Determine the [x, y] coordinate at the center of the cell enclosing the given text.  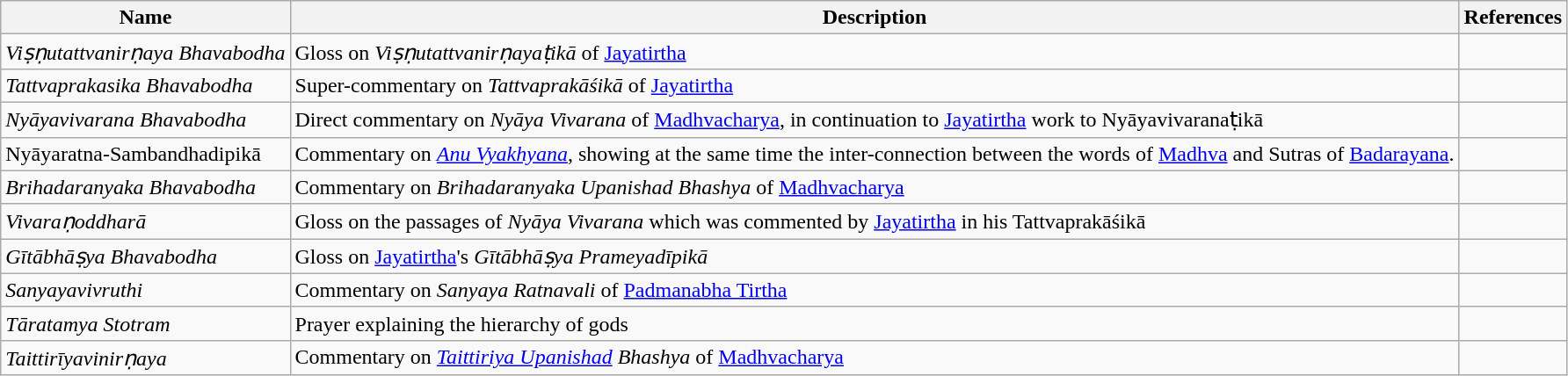
Sanyayavivruthi [146, 290]
Nyāyavivarana Bhavabodha [146, 119]
Tattvaprakasika Bhavabodha [146, 85]
Nyāyaratna-Sambandhadipikā [146, 154]
Prayer explaining the hierarchy of gods [875, 323]
Gloss on the passages of Nyāya Vivarana which was commented by Jayatirtha in his Tattvaprakāśikā [875, 221]
Commentary on Brihadaranyaka Upanishad Bhashya of Madhvacharya [875, 187]
Commentary on Anu Vyakhyana, showing at the same time the inter-connection between the words of Madhva and Sutras of Badarayana. [875, 154]
Tāratamya Stotram [146, 323]
Gloss on Viṣṇutattvanirṇayaṭikā of Jayatirtha [875, 52]
Description [875, 18]
References [1514, 18]
Super-commentary on Tattvaprakāśikā of Jayatirtha [875, 85]
Name [146, 18]
Taittirīyavinirṇaya [146, 358]
Viṣṇutattvanirṇaya Bhavabodha [146, 52]
Gloss on Jayatirtha's Gītābhāṣya Prameyadīpikā [875, 257]
Commentary on Taittiriya Upanishad Bhashya of Madhvacharya [875, 358]
Brihadaranyaka Bhavabodha [146, 187]
Vivaraṇoddharā [146, 221]
Gītābhāṣya Bhavabodha [146, 257]
Commentary on Sanyaya Ratnavali of Padmanabha Tirtha [875, 290]
Direct commentary on Nyāya Vivarana of Madhvacharya, in continuation to Jayatirtha work to Nyāyavivaranaṭikā [875, 119]
